Return the [X, Y] coordinate for the center point of the cell that contains the specified text.  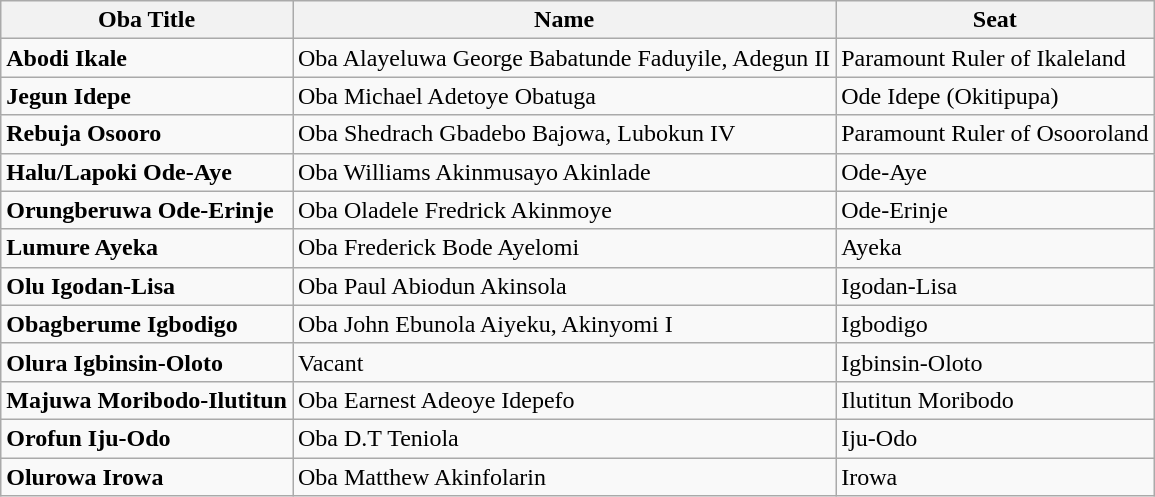
Halu/Lapoki Ode-Aye [147, 172]
Oba Title [147, 20]
Rebuja Osooro [147, 134]
Ayeka [995, 248]
Ode-Aye [995, 172]
Orungberuwa Ode-Erinje [147, 210]
Oba Matthew Akinfolarin [564, 477]
Oba John Ebunola Aiyeku, Akinyomi I [564, 324]
Ilutitun Moribodo [995, 400]
Jegun Idepe [147, 96]
Paramount Ruler of Ikaleland [995, 58]
Oba Alayeluwa George Babatunde Faduyile, Adegun II [564, 58]
Igodan-Lisa [995, 286]
Ode Idepe (Okitipupa) [995, 96]
Lumure Ayeka [147, 248]
Oba Frederick Bode Ayelomi [564, 248]
Vacant [564, 362]
Ode-Erinje [995, 210]
Irowa [995, 477]
Iju-Odo [995, 438]
Oba D.T Teniola [564, 438]
Igbinsin-Oloto [995, 362]
Oba Oladele Fredrick Akinmoye [564, 210]
Olurowa Irowa [147, 477]
Olu Igodan-Lisa [147, 286]
Oba Williams Akinmusayo Akinlade [564, 172]
Seat [995, 20]
Oba Shedrach Gbadebo Bajowa, Lubokun IV [564, 134]
Oba Earnest Adeoye Idepefo [564, 400]
Majuwa Moribodo-Ilutitun [147, 400]
Oba Paul Abiodun Akinsola [564, 286]
Olura Igbinsin-Oloto [147, 362]
Name [564, 20]
Orofun Iju-Odo [147, 438]
Paramount Ruler of Osooroland [995, 134]
Igbodigo [995, 324]
Oba Michael Adetoye Obatuga [564, 96]
Obagberume Igbodigo [147, 324]
Abodi Ikale [147, 58]
